Determine the [X, Y] coordinate at the center of the cell enclosing the given text.  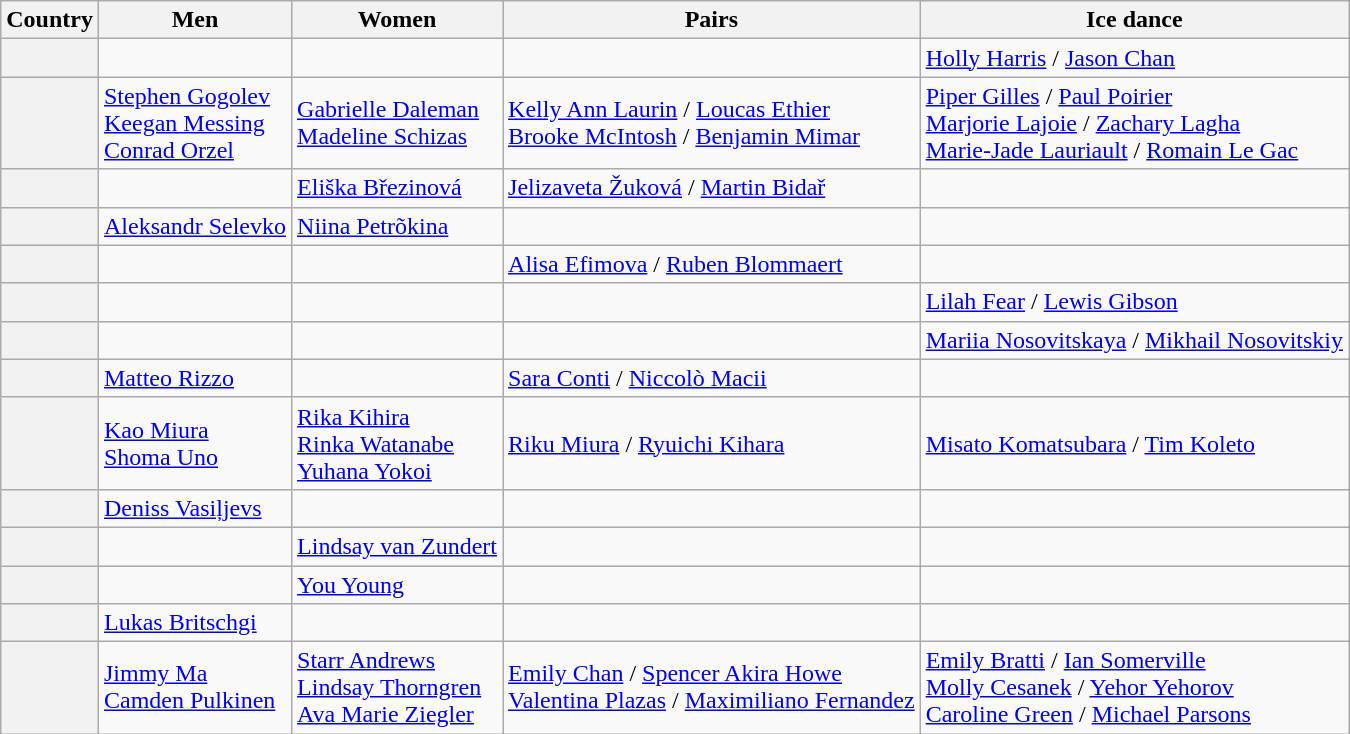
You Young [398, 585]
Deniss Vasiļjevs [194, 508]
Holly Harris / Jason Chan [1134, 58]
Jelizaveta Žuková / Martin Bidař [712, 188]
Matteo Rizzo [194, 378]
Eliška Březinová [398, 188]
Misato Komatsubara / Tim Koleto [1134, 443]
Starr AndrewsLindsay ThorngrenAva Marie Ziegler [398, 688]
Lindsay van Zundert [398, 546]
Pairs [712, 20]
Men [194, 20]
Sara Conti / Niccolò Macii [712, 378]
Piper Gilles / Paul PoirierMarjorie Lajoie / Zachary LaghaMarie-Jade Lauriault / Romain Le Gac [1134, 123]
Emily Bratti / Ian SomervilleMolly Cesanek / Yehor YehorovCaroline Green / Michael Parsons [1134, 688]
Ice dance [1134, 20]
Emily Chan / Spencer Akira HoweValentina Plazas / Maximiliano Fernandez [712, 688]
Alisa Efimova / Ruben Blommaert [712, 264]
Kelly Ann Laurin / Loucas EthierBrooke McIntosh / Benjamin Mimar [712, 123]
Mariia Nosovitskaya / Mikhail Nosovitskiy [1134, 340]
Gabrielle DalemanMadeline Schizas [398, 123]
Aleksandr Selevko [194, 226]
Lilah Fear / Lewis Gibson [1134, 302]
Stephen GogolevKeegan MessingConrad Orzel [194, 123]
Country [50, 20]
Lukas Britschgi [194, 623]
Riku Miura / Ryuichi Kihara [712, 443]
Women [398, 20]
Rika KihiraRinka WatanabeYuhana Yokoi [398, 443]
Jimmy MaCamden Pulkinen [194, 688]
Niina Petrõkina [398, 226]
Kao MiuraShoma Uno [194, 443]
